Detect which cell encompasses the target text, then output its (x, y) center coordinate. 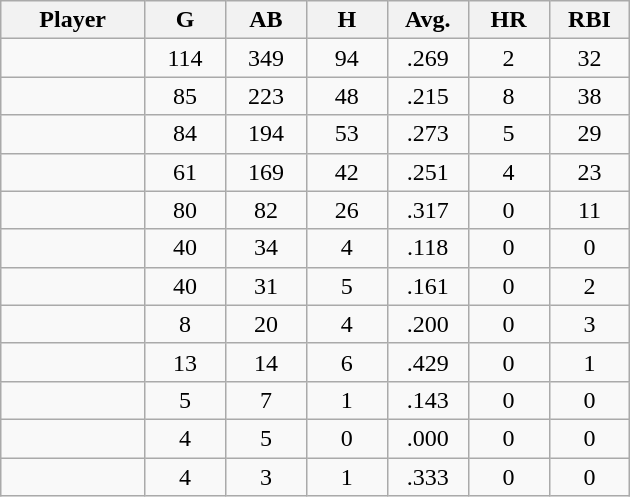
H (346, 20)
14 (266, 362)
82 (266, 210)
.118 (428, 248)
80 (186, 210)
.215 (428, 96)
26 (346, 210)
53 (346, 134)
13 (186, 362)
.317 (428, 210)
.429 (428, 362)
61 (186, 172)
HR (508, 20)
94 (346, 58)
Avg. (428, 20)
48 (346, 96)
85 (186, 96)
20 (266, 324)
RBI (590, 20)
29 (590, 134)
6 (346, 362)
7 (266, 400)
38 (590, 96)
.273 (428, 134)
349 (266, 58)
.269 (428, 58)
.000 (428, 438)
.333 (428, 477)
42 (346, 172)
Player (73, 20)
.161 (428, 286)
.251 (428, 172)
34 (266, 248)
.200 (428, 324)
G (186, 20)
223 (266, 96)
11 (590, 210)
194 (266, 134)
31 (266, 286)
.143 (428, 400)
AB (266, 20)
169 (266, 172)
114 (186, 58)
23 (590, 172)
32 (590, 58)
84 (186, 134)
